Scan for the cell matching the given text and deliver its (x, y) coordinate at center. 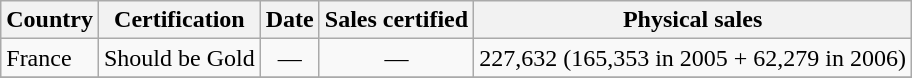
Country (50, 20)
Date (290, 20)
Certification (179, 20)
Physical sales (693, 20)
227,632 (165,353 in 2005 + 62,279 in 2006) (693, 58)
Should be Gold (179, 58)
Sales certified (396, 20)
France (50, 58)
